For the text-containing cell, return its midpoint in [X, Y] coordinate format. 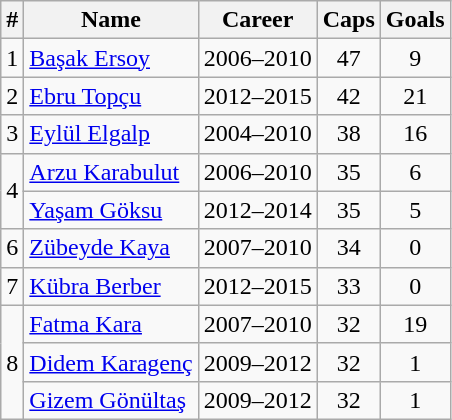
8 [12, 362]
7 [12, 286]
Fatma Kara [111, 324]
Yaşam Göksu [111, 210]
Eylül Elgalp [111, 134]
Arzu Karabulut [111, 172]
42 [348, 96]
Name [111, 20]
19 [415, 324]
3 [12, 134]
5 [415, 210]
Başak Ersoy [111, 58]
2 [12, 96]
Goals [415, 20]
Caps [348, 20]
33 [348, 286]
Zübeyde Kaya [111, 248]
38 [348, 134]
# [12, 20]
47 [348, 58]
4 [12, 191]
2004–2010 [258, 134]
16 [415, 134]
Ebru Topçu [111, 96]
2012–2014 [258, 210]
21 [415, 96]
Didem Karagenç [111, 362]
34 [348, 248]
Career [258, 20]
Kübra Berber [111, 286]
Gizem Gönültaş [111, 400]
9 [415, 58]
